Locate the cell with the specified text and output its [X, Y] center coordinate. 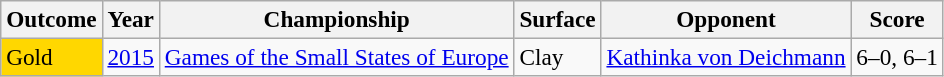
Championship [336, 19]
Year [130, 19]
Surface [558, 19]
Score [897, 19]
Gold [52, 57]
6–0, 6–1 [897, 57]
Clay [558, 57]
Outcome [52, 19]
Kathinka von Deichmann [726, 57]
2015 [130, 57]
Opponent [726, 19]
Games of the Small States of Europe [336, 57]
